Determine the (X, Y) coordinate at the center of the cell enclosing the given text.  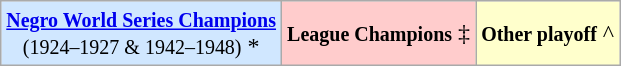
Negro World Series Champions(1924–1927 & 1942–1948) * (142, 34)
Other playoff ^ (548, 34)
League Champions ‡ (379, 34)
